Scan for the cell matching the given text and deliver its [x, y] coordinate at center. 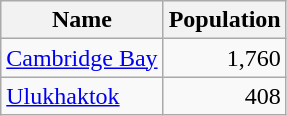
Ulukhaktok [82, 96]
408 [224, 96]
1,760 [224, 58]
Name [82, 20]
Cambridge Bay [82, 58]
Population [224, 20]
